Return (x, y) of the center of cell containing provided text 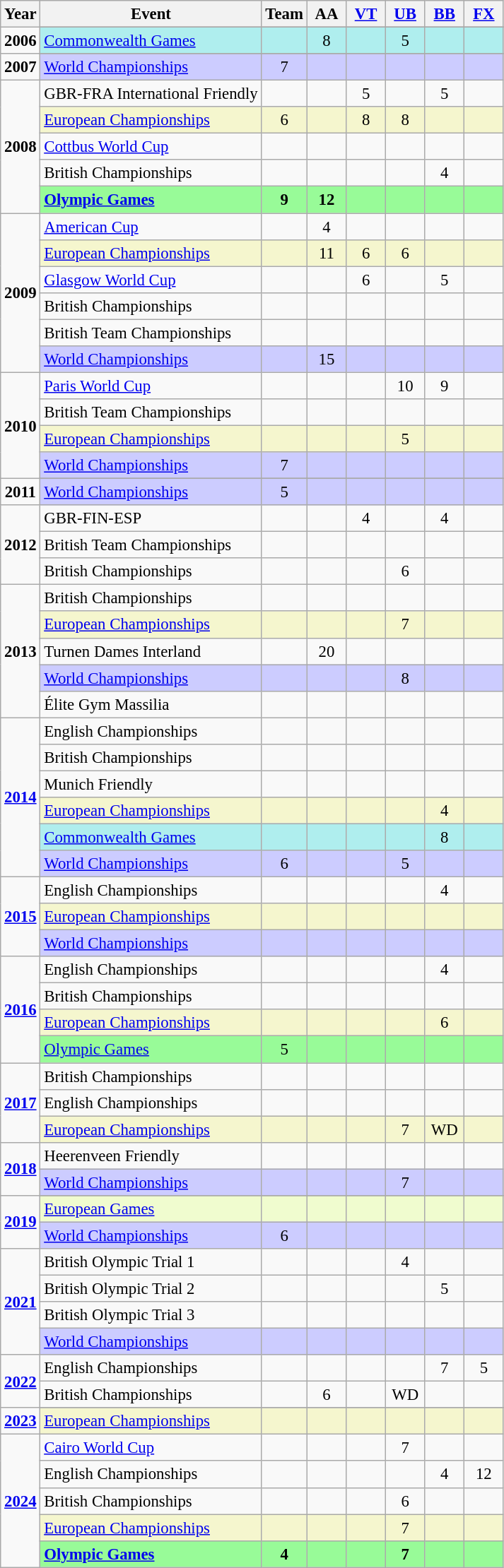
FX (484, 14)
Élite Gym Massilia (151, 704)
AA (327, 14)
2011 (20, 492)
Event (151, 14)
Heerenveen Friendly (151, 1156)
2012 (20, 545)
VT (366, 14)
2024 (20, 1501)
BB (445, 14)
10 (405, 386)
Year (20, 14)
2014 (20, 797)
15 (327, 360)
British Olympic Trial 2 (151, 1288)
20 (327, 651)
2015 (20, 917)
GBR-FIN-ESP (151, 518)
2016 (20, 1009)
GBR-FRA International Friendly (151, 94)
Team (284, 14)
European Games (151, 1209)
Turnen Dames Interland (151, 651)
British Olympic Trial 3 (151, 1315)
2010 (20, 425)
Munich Friendly (151, 784)
Glasgow World Cup (151, 280)
American Cup (151, 227)
Paris World Cup (151, 386)
2019 (20, 1222)
2018 (20, 1168)
2013 (20, 651)
2022 (20, 1382)
Cottbus World Cup (151, 147)
UB (405, 14)
2009 (20, 293)
2021 (20, 1302)
11 (327, 253)
British Olympic Trial 1 (151, 1262)
2007 (20, 67)
2008 (20, 147)
2006 (20, 41)
Cairo World Cup (151, 1448)
2023 (20, 1421)
2017 (20, 1103)
